Return [x, y] of the center of cell containing provided text 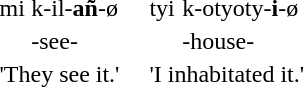
-see- [76, 41]
